Locate the cell with the specified text and output its (x, y) center coordinate. 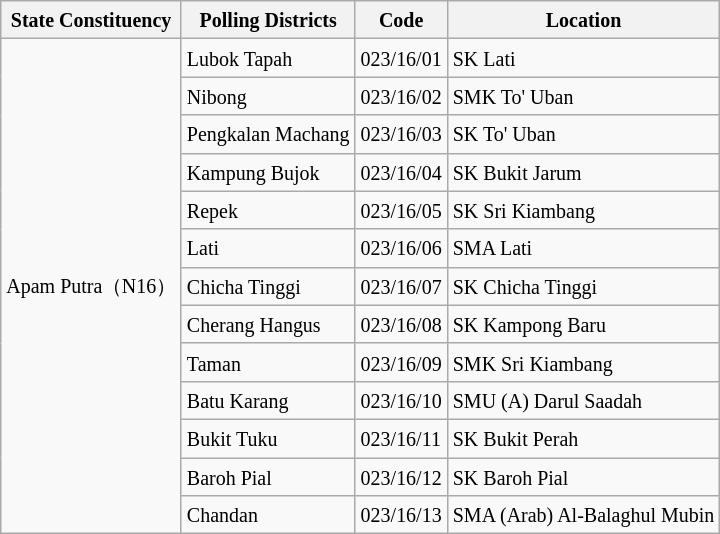
023/16/08 (401, 324)
023/16/09 (401, 362)
Baroh Pial (268, 477)
Apam Putra（N16） (92, 286)
SK Kampong Baru (584, 324)
Kampung Bujok (268, 172)
SMK To' Uban (584, 96)
023/16/05 (401, 210)
Bukit Tuku (268, 438)
SK Baroh Pial (584, 477)
023/16/02 (401, 96)
Pengkalan Machang (268, 134)
Lubok Tapah (268, 58)
SMA Lati (584, 248)
State Constituency (92, 20)
Lati (268, 248)
023/16/11 (401, 438)
Code (401, 20)
SK Sri Kiambang (584, 210)
SMU (A) Darul Saadah (584, 400)
Taman (268, 362)
SK Lati (584, 58)
Location (584, 20)
023/16/10 (401, 400)
SK Bukit Jarum (584, 172)
023/16/03 (401, 134)
Polling Districts (268, 20)
SMK Sri Kiambang (584, 362)
Nibong (268, 96)
Repek (268, 210)
Batu Karang (268, 400)
SK Chicha Tinggi (584, 286)
Chicha Tinggi (268, 286)
023/16/07 (401, 286)
Chandan (268, 515)
SK Bukit Perah (584, 438)
SMA (Arab) Al-Balaghul Mubin (584, 515)
SK To' Uban (584, 134)
023/16/06 (401, 248)
023/16/13 (401, 515)
023/16/01 (401, 58)
023/16/12 (401, 477)
023/16/04 (401, 172)
Cherang Hangus (268, 324)
